Pinpoint the cell where the given text exists, returning its [X, Y] midpoint coordinate. 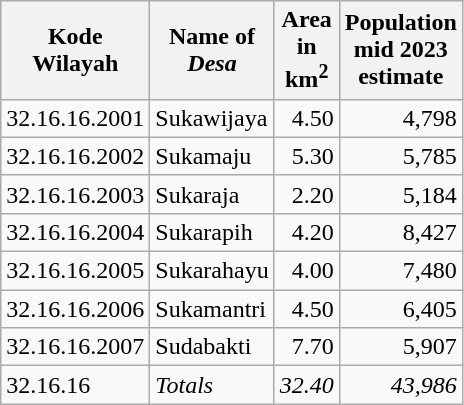
Sukamaju [212, 156]
Populationmid 2023estimate [400, 50]
6,405 [400, 309]
Name of Desa [212, 50]
32.16.16.2003 [76, 194]
5,184 [400, 194]
7,480 [400, 271]
Sudabakti [212, 347]
Sukarapih [212, 232]
5.30 [306, 156]
43,986 [400, 385]
Sukawijaya [212, 118]
Area in km2 [306, 50]
32.40 [306, 385]
5,907 [400, 347]
32.16.16.2001 [76, 118]
5,785 [400, 156]
4,798 [400, 118]
32.16.16.2006 [76, 309]
Sukarahayu [212, 271]
Sukaraja [212, 194]
Kode Wilayah [76, 50]
4.00 [306, 271]
2.20 [306, 194]
32.16.16.2002 [76, 156]
Totals [212, 385]
Sukamantri [212, 309]
7.70 [306, 347]
32.16.16.2005 [76, 271]
32.16.16 [76, 385]
32.16.16.2007 [76, 347]
32.16.16.2004 [76, 232]
8,427 [400, 232]
4.20 [306, 232]
